Capture the cell that displays the provided text and extract its [X, Y] central coordinate. 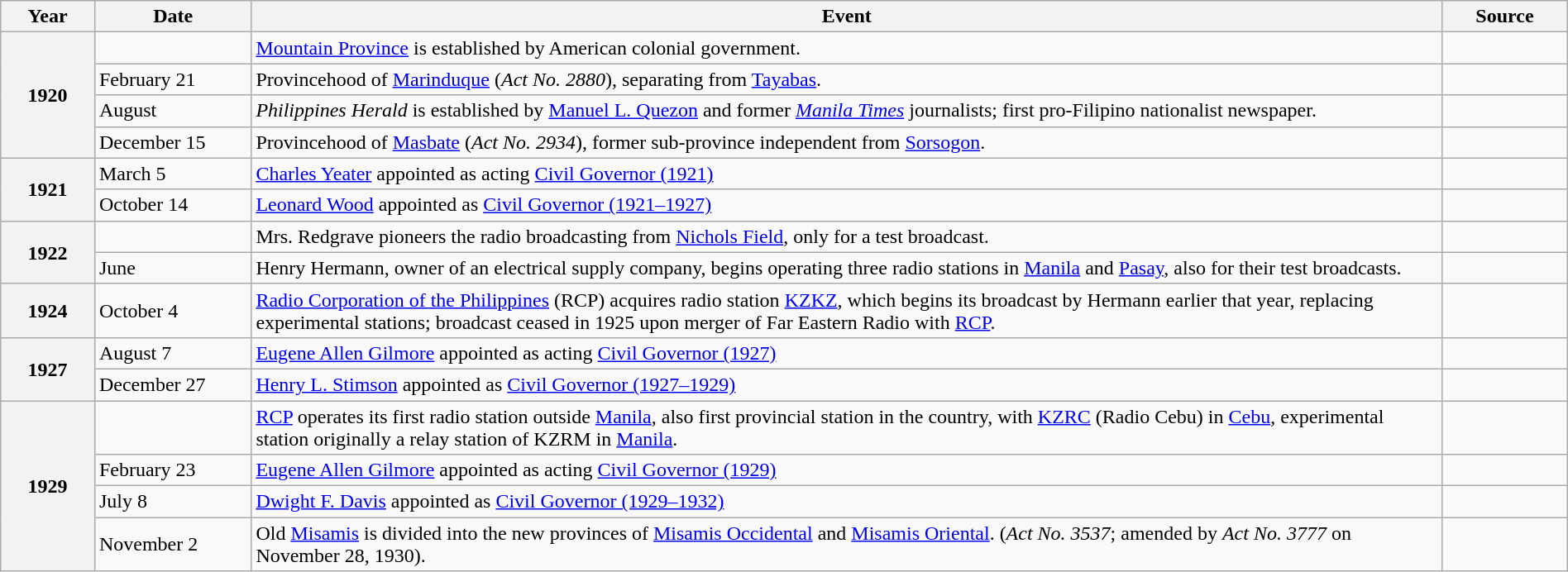
Mountain Province is established by American colonial government. [847, 48]
1927 [48, 369]
October 14 [172, 205]
Eugene Allen Gilmore appointed as acting Civil Governor (1927) [847, 353]
March 5 [172, 174]
August 7 [172, 353]
February 23 [172, 470]
July 8 [172, 502]
Mrs. Redgrave pioneers the radio broadcasting from Nichols Field, only for a test broadcast. [847, 236]
Philippines Herald is established by Manuel L. Quezon and former Manila Times journalists; first pro-Filipino nationalist newspaper. [847, 111]
August [172, 111]
December 15 [172, 142]
Dwight F. Davis appointed as Civil Governor (1929–1932) [847, 502]
1920 [48, 95]
November 2 [172, 544]
Provincehood of Marinduque (Act No. 2880), separating from Tayabas. [847, 79]
1921 [48, 189]
February 21 [172, 79]
Henry Hermann, owner of an electrical supply company, begins operating three radio stations in Manila and Pasay, also for their test broadcasts. [847, 268]
Event [847, 17]
Year [48, 17]
Leonard Wood appointed as Civil Governor (1921–1927) [847, 205]
1929 [48, 485]
October 4 [172, 311]
June [172, 268]
Source [1505, 17]
Henry L. Stimson appointed as Civil Governor (1927–1929) [847, 384]
December 27 [172, 384]
Charles Yeater appointed as acting Civil Governor (1921) [847, 174]
Date [172, 17]
Eugene Allen Gilmore appointed as acting Civil Governor (1929) [847, 470]
1924 [48, 311]
1922 [48, 252]
Provincehood of Masbate (Act No. 2934), former sub-province independent from Sorsogon. [847, 142]
